Determine the [X, Y] coordinate at the center of the cell enclosing the given text.  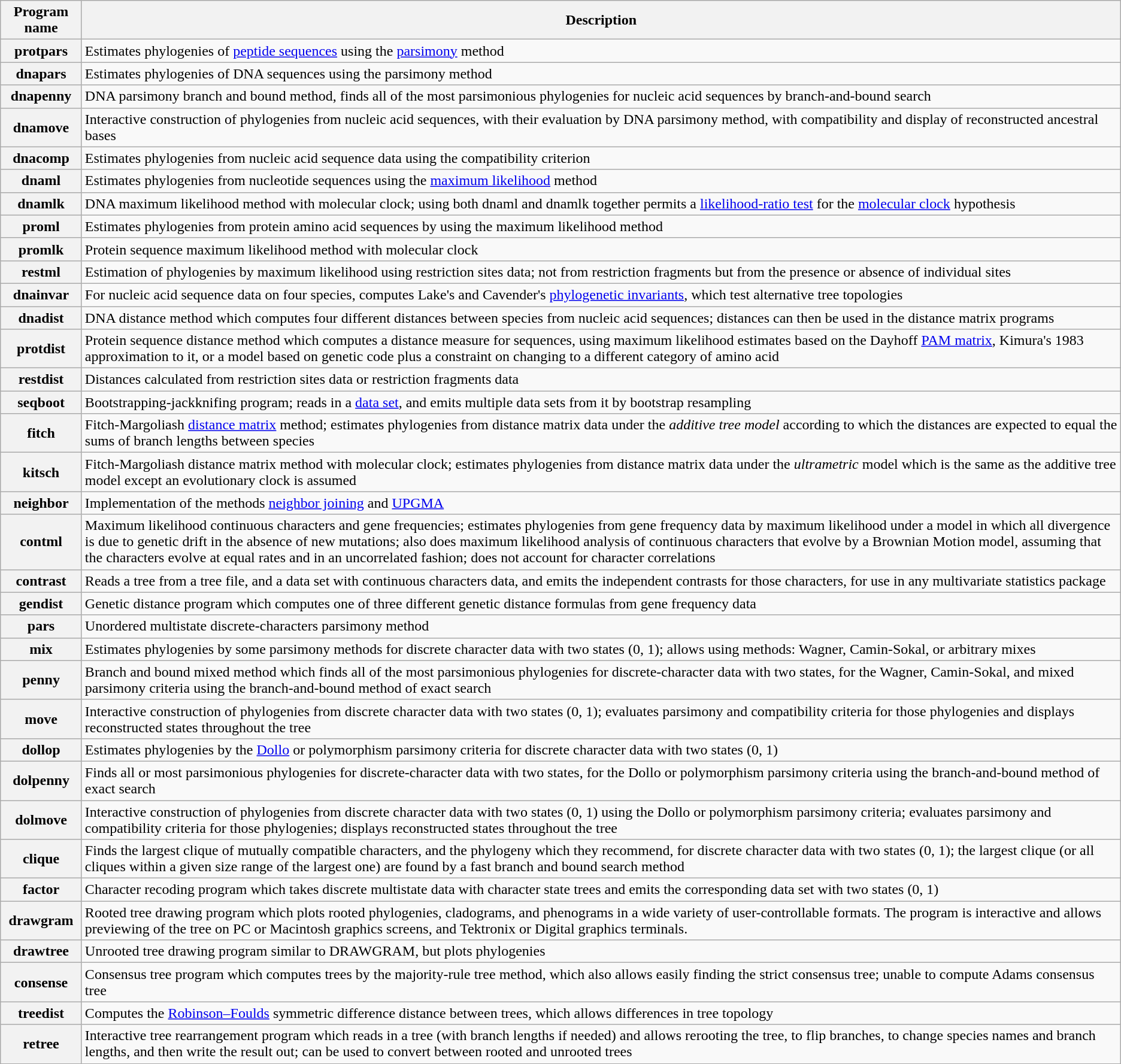
dnapenny [41, 96]
dnainvar [41, 295]
retree [41, 1044]
consense [41, 982]
pars [41, 626]
restml [41, 272]
Unrooted tree drawing program similar to DRAWGRAM, but plots phylogenies [601, 951]
contml [41, 542]
Unordered multistate discrete-characters parsimony method [601, 626]
mix [41, 649]
fitch [41, 434]
contrast [41, 581]
Estimates phylogenies from nucleic acid sequence data using the compatibility criterion [601, 158]
drawgram [41, 921]
dnapars [41, 74]
Estimates phylogenies of DNA sequences using the parsimony method [601, 74]
dnaml [41, 181]
dnamlk [41, 204]
dolpenny [41, 781]
dnadist [41, 318]
Distances calculated from restriction sites data or restriction fragments data [601, 380]
dnacomp [41, 158]
clique [41, 859]
Protein sequence maximum likelihood method with molecular clock [601, 249]
Estimates phylogenies of peptide sequences using the parsimony method [601, 51]
factor [41, 890]
dollop [41, 750]
Description [601, 20]
dnamove [41, 127]
neighbor [41, 503]
Estimates phylogenies by the Dollo or polymorphism parsimony criteria for discrete character data with two states (0, 1) [601, 750]
Estimates phylogenies from protein amino acid sequences by using the maximum likelihood method [601, 226]
protpars [41, 51]
dolmove [41, 819]
seqboot [41, 402]
Bootstrapping-jackknifing program; reads in a data set, and emits multiple data sets from it by bootstrap resampling [601, 402]
kitsch [41, 472]
Program name [41, 20]
protdist [41, 348]
Estimates phylogenies from nucleotide sequences using the maximum likelihood method [601, 181]
Genetic distance program which computes one of three different genetic distance formulas from gene frequency data [601, 604]
Implementation of the methods neighbor joining and UPGMA [601, 503]
treedist [41, 1013]
proml [41, 226]
promlk [41, 249]
gendist [41, 604]
For nucleic acid sequence data on four species, computes Lake's and Cavender's phylogenetic invariants, which test alternative tree topologies [601, 295]
drawtree [41, 951]
restdist [41, 380]
DNA parsimony branch and bound method, finds all of the most parsimonious phylogenies for nucleic acid sequences by branch-and-bound search [601, 96]
penny [41, 680]
Computes the Robinson–Foulds symmetric difference distance between trees, which allows differences in tree topology [601, 1013]
move [41, 719]
